Return the [x, y] coordinate for the center point of the cell that contains the specified text.  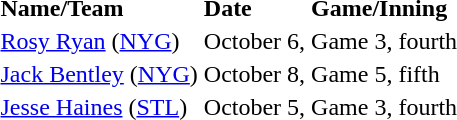
October 6, [254, 41]
October 8, [254, 74]
